Search for the cell housing the specified text and yield its (X, Y) center coordinate. 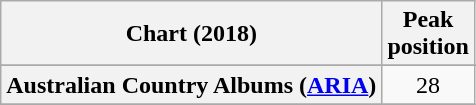
Chart (2018) (192, 34)
Australian Country Albums (ARIA) (192, 85)
28 (428, 85)
Peak position (428, 34)
